For the text-containing cell, return its midpoint in (x, y) coordinate format. 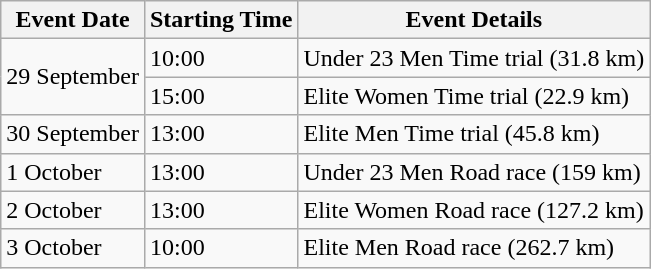
Elite Men Road race (262.7 km) (474, 248)
Elite Women Road race (127.2 km) (474, 210)
2 October (73, 210)
Event Date (73, 20)
Elite Men Time trial (45.8 km) (474, 134)
29 September (73, 77)
Elite Women Time trial (22.9 km) (474, 96)
15:00 (221, 96)
Event Details (474, 20)
3 October (73, 248)
30 September (73, 134)
1 October (73, 172)
Starting Time (221, 20)
Under 23 Men Time trial (31.8 km) (474, 58)
Under 23 Men Road race (159 km) (474, 172)
